Locate the cell with the specified text and output its [x, y] center coordinate. 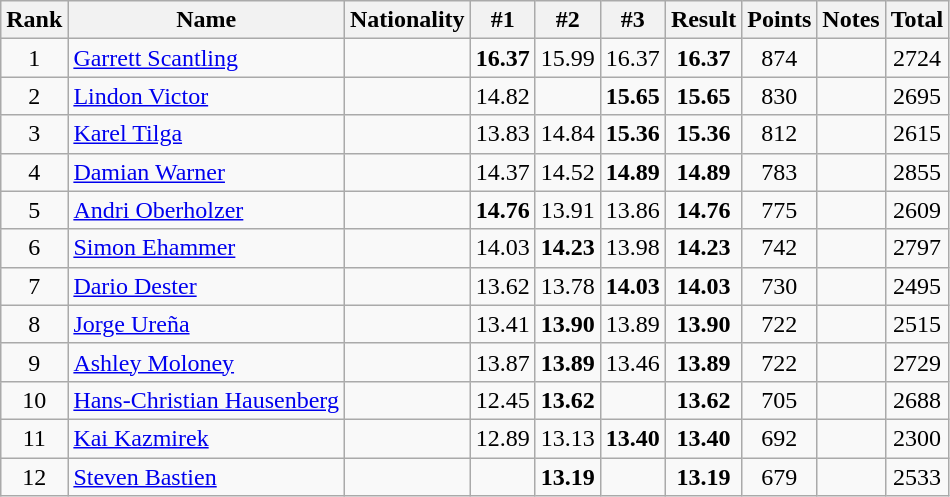
Rank [34, 20]
Karel Tilga [206, 134]
Damian Warner [206, 172]
2495 [917, 286]
2797 [917, 248]
Name [206, 20]
Dario Dester [206, 286]
Total [917, 20]
Points [780, 20]
2695 [917, 96]
Andri Oberholzer [206, 210]
Ashley Moloney [206, 362]
775 [780, 210]
Lindon Victor [206, 96]
9 [34, 362]
11 [34, 438]
Result [703, 20]
2609 [917, 210]
2515 [917, 324]
2300 [917, 438]
2724 [917, 58]
874 [780, 58]
#2 [568, 20]
812 [780, 134]
5 [34, 210]
Steven Bastien [206, 477]
2688 [917, 400]
13.91 [568, 210]
Simon Ehammer [206, 248]
15.99 [568, 58]
783 [780, 172]
14.52 [568, 172]
Kai Kazmirek [206, 438]
730 [780, 286]
6 [34, 248]
12 [34, 477]
#1 [502, 20]
12.45 [502, 400]
12.89 [502, 438]
13.83 [502, 134]
742 [780, 248]
14.37 [502, 172]
8 [34, 324]
13.86 [632, 210]
10 [34, 400]
13.41 [502, 324]
1 [34, 58]
13.78 [568, 286]
3 [34, 134]
Garrett Scantling [206, 58]
Notes [851, 20]
692 [780, 438]
679 [780, 477]
2 [34, 96]
13.98 [632, 248]
2615 [917, 134]
830 [780, 96]
2533 [917, 477]
2855 [917, 172]
7 [34, 286]
4 [34, 172]
705 [780, 400]
Nationality [407, 20]
13.46 [632, 362]
14.84 [568, 134]
14.82 [502, 96]
13.87 [502, 362]
2729 [917, 362]
Jorge Ureña [206, 324]
13.13 [568, 438]
Hans-Christian Hausenberg [206, 400]
#3 [632, 20]
